Find where the given text appears and provide that cell's center as (x, y) coordinate. 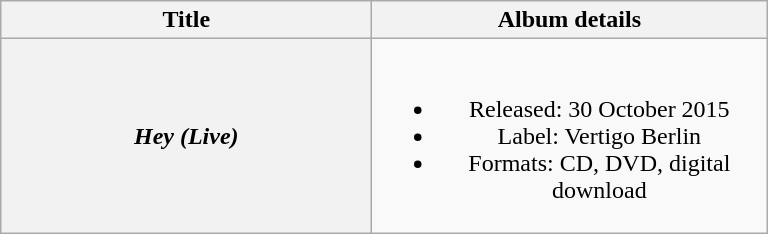
Album details (570, 20)
Title (186, 20)
Released: 30 October 2015Label: Vertigo BerlinFormats: CD, DVD, digital download (570, 136)
Hey (Live) (186, 136)
